Determine the (x, y) coordinate at the center of the cell enclosing the given text.  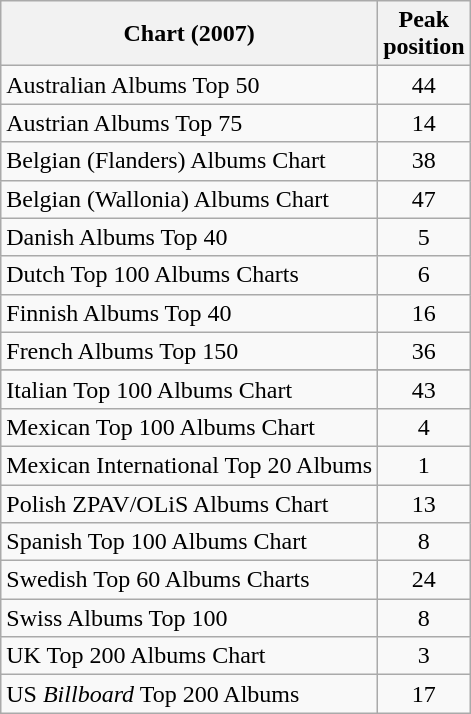
Chart (2007) (190, 34)
Danish Albums Top 40 (190, 237)
13 (424, 503)
43 (424, 389)
Austrian Albums Top 75 (190, 123)
Swiss Albums Top 100 (190, 618)
Swedish Top 60 Albums Charts (190, 580)
3 (424, 656)
Mexican International Top 20 Albums (190, 465)
Spanish Top 100 Albums Chart (190, 542)
Dutch Top 100 Albums Charts (190, 275)
French Albums Top 150 (190, 351)
24 (424, 580)
47 (424, 199)
Belgian (Wallonia) Albums Chart (190, 199)
36 (424, 351)
Italian Top 100 Albums Chart (190, 389)
38 (424, 161)
Polish ZPAV/OLiS Albums Chart (190, 503)
Belgian (Flanders) Albums Chart (190, 161)
Australian Albums Top 50 (190, 85)
5 (424, 237)
UK Top 200 Albums Chart (190, 656)
6 (424, 275)
Mexican Top 100 Albums Chart (190, 427)
Finnish Albums Top 40 (190, 313)
Peakposition (424, 34)
US Billboard Top 200 Albums (190, 694)
17 (424, 694)
16 (424, 313)
4 (424, 427)
44 (424, 85)
14 (424, 123)
1 (424, 465)
